Identify which cell holds the provided text, then report its (x, y) central coordinate. 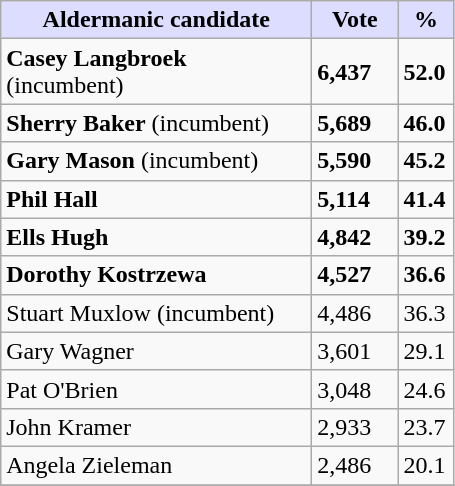
41.4 (426, 199)
46.0 (426, 123)
Aldermanic candidate (156, 20)
% (426, 20)
5,689 (355, 123)
3,601 (355, 351)
52.0 (426, 72)
Sherry Baker (incumbent) (156, 123)
3,048 (355, 389)
Pat O'Brien (156, 389)
2,486 (355, 465)
5,114 (355, 199)
Ells Hugh (156, 237)
Casey Langbroek (incumbent) (156, 72)
4,527 (355, 275)
6,437 (355, 72)
20.1 (426, 465)
39.2 (426, 237)
John Kramer (156, 427)
24.6 (426, 389)
45.2 (426, 161)
23.7 (426, 427)
36.6 (426, 275)
5,590 (355, 161)
29.1 (426, 351)
Vote (355, 20)
4,486 (355, 313)
Dorothy Kostrzewa (156, 275)
Phil Hall (156, 199)
Gary Mason (incumbent) (156, 161)
2,933 (355, 427)
Gary Wagner (156, 351)
Stuart Muxlow (incumbent) (156, 313)
Angela Zieleman (156, 465)
4,842 (355, 237)
36.3 (426, 313)
